Determine the [X, Y] coordinate at the center of the cell enclosing the given text.  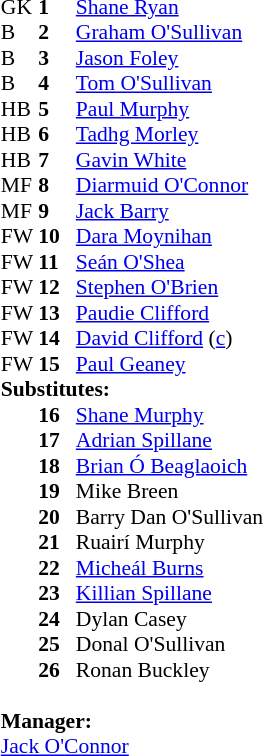
Paudie Clifford [170, 313]
Substitutes: [132, 389]
Graham O'Sullivan [170, 33]
Dylan Casey [170, 619]
23 [57, 593]
16 [57, 415]
Mike Breen [170, 491]
18 [57, 466]
2 [57, 33]
10 [57, 237]
15 [57, 364]
Manager: [132, 708]
Adrian Spillane [170, 441]
Tadhg Morley [170, 135]
17 [57, 441]
21 [57, 543]
Tom O'Sullivan [170, 83]
12 [57, 287]
4 [57, 83]
14 [57, 339]
Micheál Burns [170, 568]
6 [57, 135]
Paul Murphy [170, 109]
Ronan Buckley [170, 670]
Killian Spillane [170, 593]
Gavin White [170, 160]
Jack Barry [170, 211]
20 [57, 517]
David Clifford (c) [170, 339]
8 [57, 185]
Diarmuid O'Connor [170, 185]
9 [57, 211]
13 [57, 313]
Dara Moynihan [170, 237]
26 [57, 670]
3 [57, 58]
Stephen O'Brien [170, 287]
24 [57, 619]
25 [57, 645]
Donal O'Sullivan [170, 645]
Brian Ó Beaglaoich [170, 466]
Jason Foley [170, 58]
Ruairí Murphy [170, 543]
22 [57, 568]
19 [57, 491]
5 [57, 109]
7 [57, 160]
Shane Murphy [170, 415]
Barry Dan O'Sullivan [170, 517]
Seán O'Shea [170, 262]
Paul Geaney [170, 364]
11 [57, 262]
